Provide the [X, Y] coordinate of the cell's center where the given text is located.  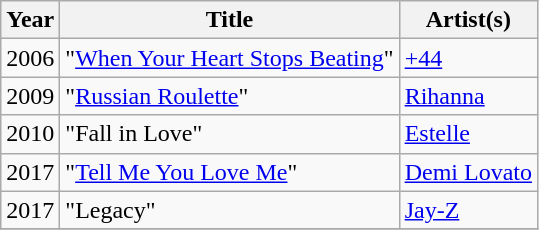
Artist(s) [468, 20]
"When Your Heart Stops Beating" [230, 58]
"Russian Roulette" [230, 96]
Jay-Z [468, 210]
Year [30, 20]
"Fall in Love" [230, 134]
Rihanna [468, 96]
Demi Lovato [468, 172]
2009 [30, 96]
Estelle [468, 134]
+44 [468, 58]
2010 [30, 134]
"Tell Me You Love Me" [230, 172]
2006 [30, 58]
Title [230, 20]
"Legacy" [230, 210]
